Extract the (x, y) coordinate from the center of the cell holding the provided text.  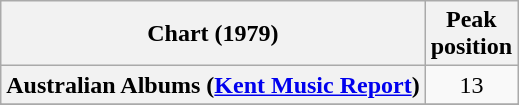
Peakposition (471, 34)
Australian Albums (Kent Music Report) (213, 85)
13 (471, 85)
Chart (1979) (213, 34)
